From the cell containing the given text, extract its center point as [x, y] coordinate. 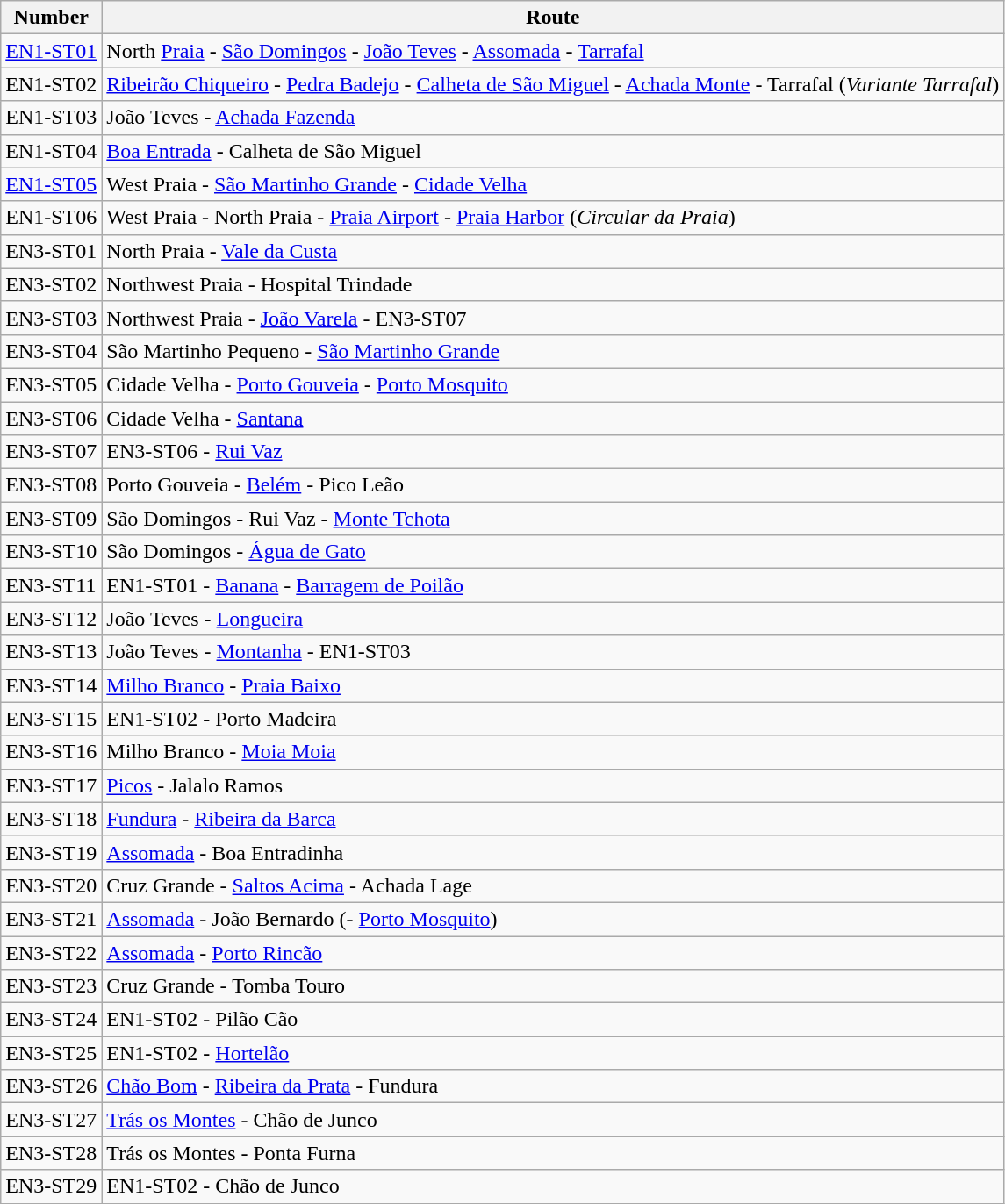
Chão Bom - Ribeira da Prata - Fundura [553, 1086]
EN3-ST29 [51, 1186]
EN3-ST18 [51, 819]
EN3-ST12 [51, 619]
EN3-ST03 [51, 318]
Cruz Grande - Tomba Touro [553, 986]
EN3-ST05 [51, 384]
João Teves - Achada Fazenda [553, 118]
EN3-ST08 [51, 485]
EN3-ST10 [51, 552]
Trás os Montes - Chão de Junco [553, 1120]
West Praia - North Praia - Praia Airport - Praia Harbor (Circular da Praia) [553, 218]
Porto Gouveia - Belém - Pico Leão [553, 485]
Cruz Grande - Saltos Acima - Achada Lage [553, 885]
EN3-ST11 [51, 585]
EN1-ST02 - Hortelão [553, 1053]
João Teves - Longueira [553, 619]
Cidade Velha - Santana [553, 419]
EN3-ST26 [51, 1086]
Cidade Velha - Porto Gouveia - Porto Mosquito [553, 384]
EN3-ST20 [51, 885]
EN3-ST28 [51, 1153]
EN1-ST01 - Banana - Barragem de Poilão [553, 585]
North Praia - Vale da Custa [553, 251]
São Domingos - Água de Gato [553, 552]
Milho Branco - Praia Baixo [553, 685]
Route [553, 18]
EN1-ST05 [51, 184]
EN3-ST16 [51, 752]
EN3-ST22 [51, 952]
EN3-ST04 [51, 351]
EN1-ST04 [51, 151]
EN3-ST21 [51, 919]
EN1-ST02 [51, 84]
EN1-ST06 [51, 218]
EN3-ST07 [51, 452]
Northwest Praia - Hospital Trindade [553, 284]
EN3-ST17 [51, 785]
EN3-ST25 [51, 1053]
EN3-ST23 [51, 986]
EN3-ST02 [51, 284]
EN3-ST01 [51, 251]
Assomada - Boa Entradinha [553, 852]
Trás os Montes - Ponta Furna [553, 1153]
Assomada - Porto Rincão [553, 952]
São Martinho Pequeno - São Martinho Grande [553, 351]
Number [51, 18]
North Praia - São Domingos - João Teves - Assomada - Tarrafal [553, 51]
EN3-ST15 [51, 719]
EN1-ST02 - Porto Madeira [553, 719]
João Teves - Montanha - EN1-ST03 [553, 652]
EN1-ST01 [51, 51]
Boa Entrada - Calheta de São Miguel [553, 151]
São Domingos - Rui Vaz - Monte Tchota [553, 519]
EN3-ST27 [51, 1120]
Northwest Praia - João Varela - EN3-ST07 [553, 318]
Ribeirão Chiqueiro - Pedra Badejo - Calheta de São Miguel - Achada Monte - Tarrafal (Variante Tarrafal) [553, 84]
Fundura - Ribeira da Barca [553, 819]
EN3-ST14 [51, 685]
EN1-ST02 - Pilão Cão [553, 1020]
West Praia - São Martinho Grande - Cidade Velha [553, 184]
Milho Branco - Moia Moia [553, 752]
Assomada - João Bernardo (- Porto Mosquito) [553, 919]
EN3-ST19 [51, 852]
EN3-ST06 [51, 419]
EN3-ST13 [51, 652]
EN3-ST24 [51, 1020]
EN1-ST02 - Chão de Junco [553, 1186]
EN1-ST03 [51, 118]
EN3-ST09 [51, 519]
Picos - Jalalo Ramos [553, 785]
EN3-ST06 - Rui Vaz [553, 452]
